Pinpoint the cell where the given text exists, returning its [X, Y] midpoint coordinate. 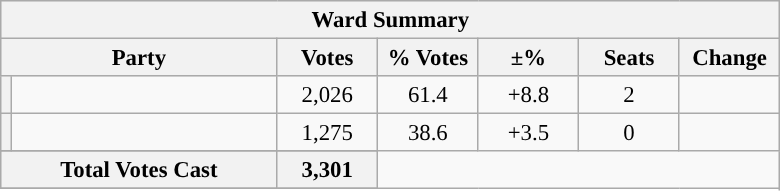
+8.8 [528, 95]
Total Votes Cast [139, 170]
% Votes [428, 58]
0 [630, 133]
1,275 [328, 133]
61.4 [428, 95]
3,301 [328, 170]
Ward Summary [390, 20]
2,026 [328, 95]
+3.5 [528, 133]
Seats [630, 58]
2 [630, 95]
Party [139, 58]
±% [528, 58]
38.6 [428, 133]
Votes [328, 58]
Change [730, 58]
